For the text-containing cell, return its midpoint in [X, Y] coordinate format. 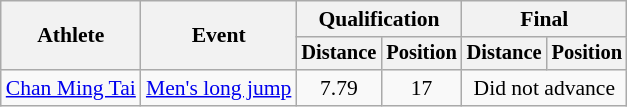
17 [421, 88]
Athlete [71, 36]
Chan Ming Tai [71, 88]
7.79 [338, 88]
Event [219, 36]
Qualification [378, 19]
Final [544, 19]
Did not advance [544, 88]
Men's long jump [219, 88]
